For the text-containing cell, return its midpoint in (X, Y) coordinate format. 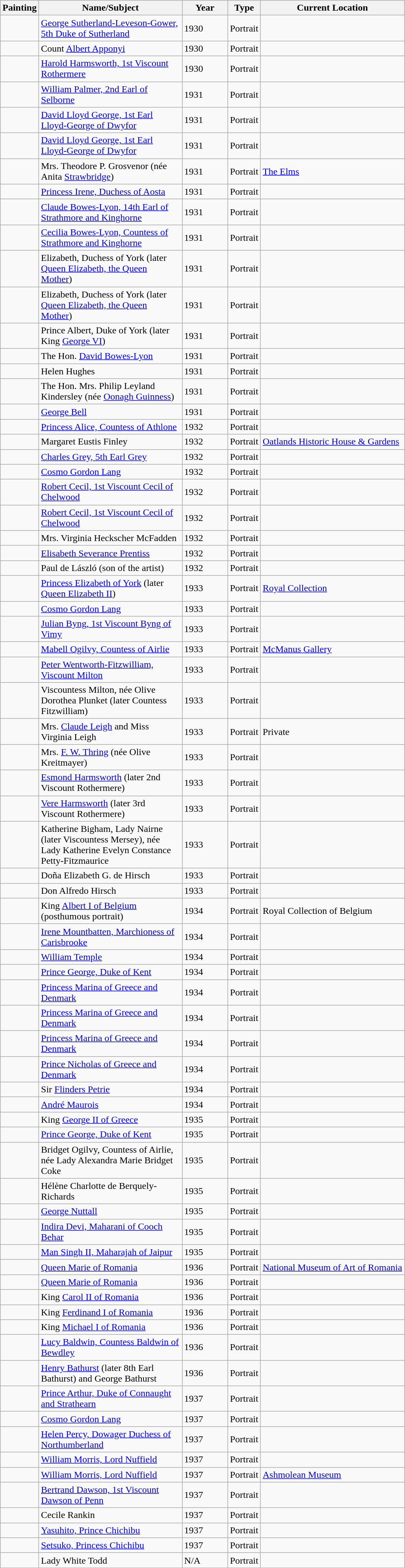
N/A (205, 1560)
Count Albert Apponyi (111, 48)
Indira Devi, Maharani of Cooch Behar (111, 1232)
Bertrand Dawson, 1st Viscount Dawson of Penn (111, 1495)
Hélène Charlotte de Berquely-Richards (111, 1191)
Don Alfredo Hirsch (111, 891)
Princess Irene, Duchess of Aosta (111, 192)
National Museum of Art of Romania (333, 1267)
Cecilia Bowes-Lyon, Countess of Strathmore and Kinghorne (111, 237)
George Nuttall (111, 1211)
Ashmolean Museum (333, 1475)
Year (205, 8)
Helen Percy, Dowager Duchess of Northumberland (111, 1439)
Lady White Todd (111, 1560)
Elisabeth Severance Prentiss (111, 553)
Royal Collection (333, 588)
Princess Alice, Countess of Athlone (111, 427)
King Carol II of Romania (111, 1297)
Henry Bathurst (later 8th Earl Bathurst) and George Bathurst (111, 1373)
Harold Harmsworth, 1st Viscount Rothermere (111, 69)
Prince Albert, Duke of York (later King George VI) (111, 336)
Painting (20, 8)
The Hon. David Bowes-Lyon (111, 356)
Doña Elizabeth G. de Hirsch (111, 876)
McManus Gallery (333, 649)
Man Singh II, Maharajah of Jaipur (111, 1252)
Oatlands Historic House & Gardens (333, 442)
Paul de László (son of the artist) (111, 568)
Mrs. Virginia Heckscher McFadden (111, 538)
King George II of Greece (111, 1120)
Mrs. Claude Leigh and Miss Virginia Leigh (111, 731)
Viscountess Milton, née Olive Dorothea Plunket (later Countess Fitzwilliam) (111, 701)
Yasuhito, Prince Chichibu (111, 1530)
Princess Elizabeth of York (later Queen Elizabeth II) (111, 588)
Peter Wentworth-Fitzwilliam, Viscount Milton (111, 670)
Mabell Ogilvy, Countess of Airlie (111, 649)
The Hon. Mrs. Philip Leyland Kindersley (née Oonagh Guinness) (111, 392)
Irene Mountbatten, Marchioness of Carisbrooke (111, 936)
Sir Flinders Petrie (111, 1090)
Lucy Baldwin, Countess Baldwin of Bewdley (111, 1348)
Prince Arthur, Duke of Connaught and Strathearn (111, 1399)
Mrs. Theodore P. Grosvenor (née Anita Strawbridge) (111, 171)
George Bell (111, 412)
André Maurois (111, 1105)
Cecile Rankin (111, 1515)
Esmond Harmsworth (later 2nd Viscount Rothermere) (111, 783)
William Temple (111, 957)
Private (333, 731)
Helen Hughes (111, 371)
Julian Byng, 1st Viscount Byng of Vimy (111, 629)
Vere Harmsworth (later 3rd Viscount Rothermere) (111, 809)
Setsuko, Princess Chichibu (111, 1545)
Royal Collection of Belgium (333, 911)
Bridget Ogilvy, Countess of Airlie, née Lady Alexandra Marie Bridget Coke (111, 1160)
Margaret Eustis Finley (111, 442)
George Sutherland-Leveson-Gower, 5th Duke of Sutherland (111, 28)
King Ferdinand I of Romania (111, 1312)
Charles Grey, 5th Earl Grey (111, 457)
Name/Subject (111, 8)
Mrs. F. W. Thring (née Olive Kreitmayer) (111, 757)
Katherine Bigham, Lady Nairne (later Viscountess Mersey), née Lady Katherine Evelyn Constance Petty-Fitzmaurice (111, 845)
King Michael I of Romania (111, 1327)
Prince Nicholas of Greece and Denmark (111, 1070)
Current Location (333, 8)
William Palmer, 2nd Earl of Selborne (111, 95)
King Albert I of Belgium(posthumous portrait) (111, 911)
Type (244, 8)
The Elms (333, 171)
Claude Bowes-Lyon, 14th Earl of Strathmore and Kinghorne (111, 212)
